Detect which cell encompasses the target text, then output its [x, y] center coordinate. 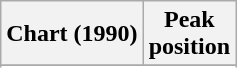
Peakposition [189, 34]
Chart (1990) [72, 34]
